Return the [X, Y] coordinate for the center point of the cell that contains the specified text.  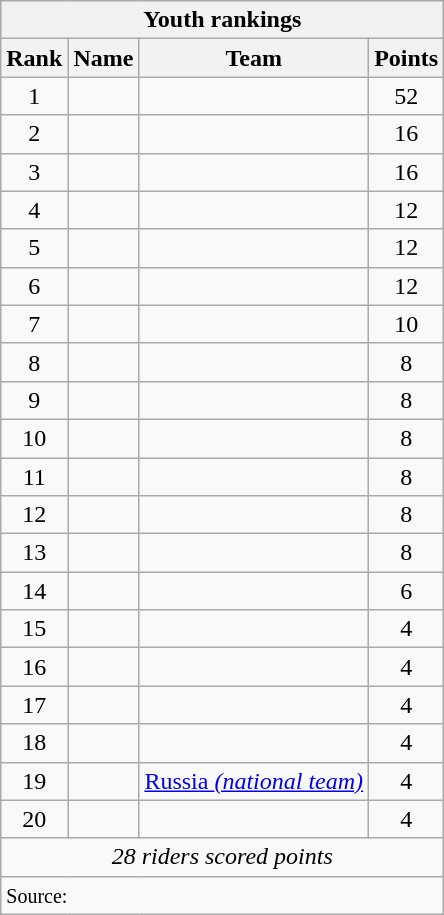
13 [34, 553]
20 [34, 819]
18 [34, 743]
Team [254, 58]
9 [34, 400]
1 [34, 96]
15 [34, 629]
2 [34, 134]
5 [34, 248]
7 [34, 324]
Rank [34, 58]
19 [34, 781]
28 riders scored points [222, 857]
11 [34, 477]
Source: [222, 895]
Youth rankings [222, 20]
Russia (national team) [254, 781]
3 [34, 172]
Name [104, 58]
Points [406, 58]
17 [34, 705]
52 [406, 96]
14 [34, 591]
